Identify which cell holds the provided text, then report its (x, y) central coordinate. 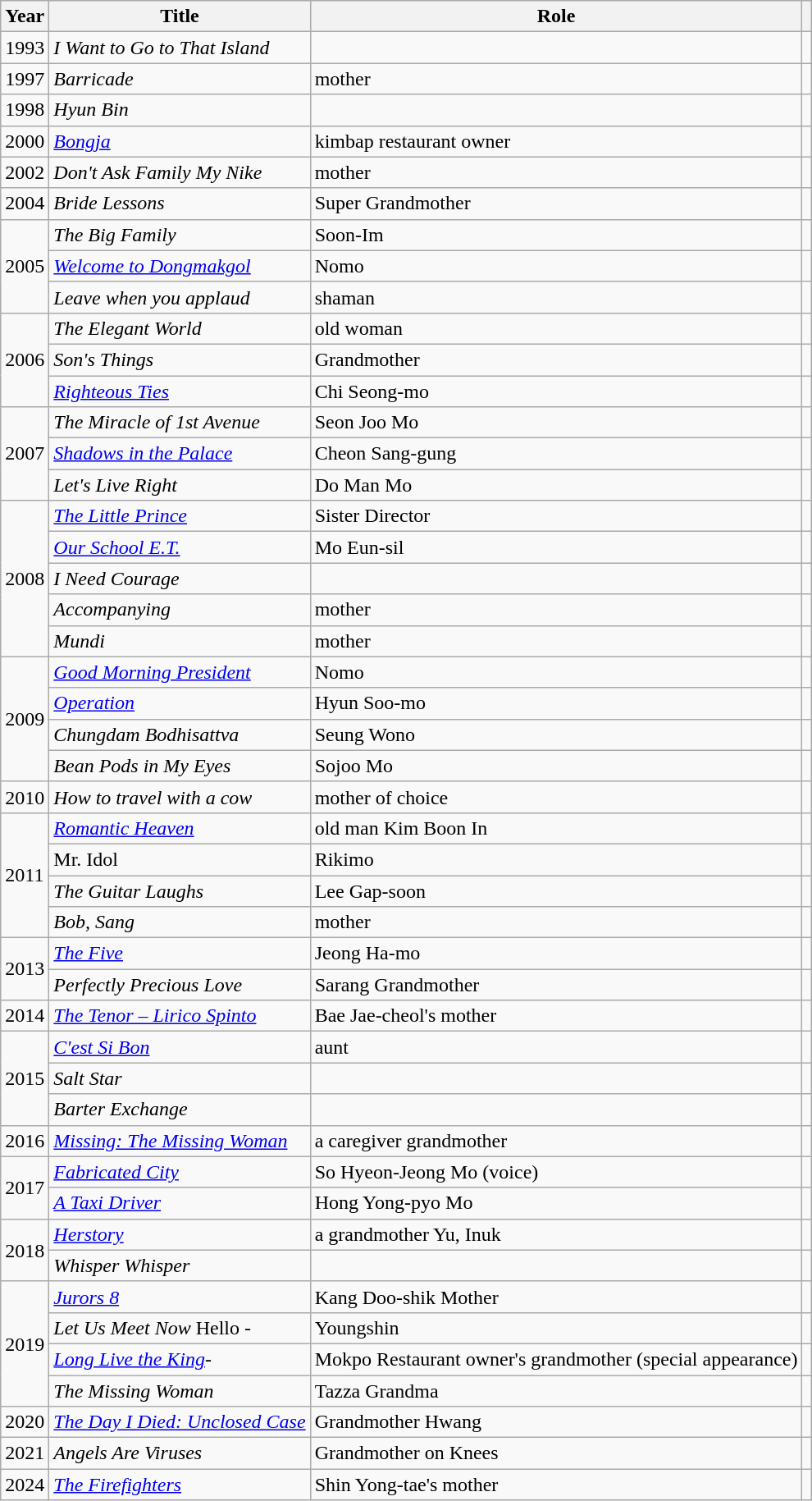
Role (556, 16)
2019 (25, 1343)
Let's Live Right (180, 485)
Sarang Grandmother (556, 985)
Title (180, 16)
2013 (25, 969)
Righteous Ties (180, 391)
Seung Wono (556, 734)
The Day I Died: Unclosed Case (180, 1422)
Good Morning President (180, 672)
2009 (25, 719)
Let Us Meet Now Hello - (180, 1328)
The Big Family (180, 235)
2016 (25, 1141)
2006 (25, 359)
old man Kim Boon In (556, 828)
Youngshin (556, 1328)
Long Live the King- (180, 1359)
Barricade (180, 79)
mother of choice (556, 797)
2015 (25, 1078)
Leave when you applaud (180, 297)
Hyun Bin (180, 110)
The Firefighters (180, 1485)
Romantic Heaven (180, 828)
Bride Lessons (180, 204)
2004 (25, 204)
So Hyeon-Jeong Mo (voice) (556, 1172)
Welcome to Dongmakgol (180, 266)
Barter Exchange (180, 1110)
Bean Pods in My Eyes (180, 766)
C'est Si Bon (180, 1047)
2002 (25, 172)
Mo Eun-sil (556, 547)
Kang Doo-shik Mother (556, 1297)
a grandmother Yu, Inuk (556, 1234)
Operation (180, 703)
Jeong Ha-mo (556, 954)
1998 (25, 110)
2000 (25, 141)
kimbap restaurant owner (556, 141)
Mr. Idol (180, 859)
2008 (25, 579)
Missing: The Missing Woman (180, 1141)
Salt Star (180, 1078)
1997 (25, 79)
2010 (25, 797)
Hyun Soo-mo (556, 703)
Bongja (180, 141)
2021 (25, 1453)
Shin Yong-tae's mother (556, 1485)
Whisper Whisper (180, 1265)
2017 (25, 1188)
Bob, Sang (180, 922)
Seon Joo Mo (556, 423)
2018 (25, 1250)
2007 (25, 454)
The Guitar Laughs (180, 890)
A Taxi Driver (180, 1203)
Tazza Grandma (556, 1391)
Our School E.T. (180, 547)
Cheon Sang-gung (556, 454)
aunt (556, 1047)
shaman (556, 297)
2020 (25, 1422)
old woman (556, 328)
Mundi (180, 641)
Soon-Im (556, 235)
The Missing Woman (180, 1391)
Rikimo (556, 859)
Hong Yong-pyo Mo (556, 1203)
Sister Director (556, 516)
Chi Seong-mo (556, 391)
Grandmother Hwang (556, 1422)
Grandmother (556, 359)
2014 (25, 1016)
The Tenor – Lirico Spinto (180, 1016)
Angels Are Viruses (180, 1453)
a caregiver grandmother (556, 1141)
Chungdam Bodhisattva (180, 734)
2011 (25, 875)
Herstory (180, 1234)
The Elegant World (180, 328)
1993 (25, 48)
2024 (25, 1485)
Shadows in the Palace (180, 454)
Do Man Mo (556, 485)
Super Grandmother (556, 204)
Jurors 8 (180, 1297)
The Five (180, 954)
Sojoo Mo (556, 766)
Fabricated City (180, 1172)
How to travel with a cow (180, 797)
I Want to Go to That Island (180, 48)
Son's Things (180, 359)
Year (25, 16)
The Miracle of 1st Avenue (180, 423)
Lee Gap-soon (556, 890)
The Little Prince (180, 516)
Perfectly Precious Love (180, 985)
Grandmother on Knees (556, 1453)
Accompanying (180, 610)
Bae Jae-cheol's mother (556, 1016)
Don't Ask Family My Nike (180, 172)
I Need Courage (180, 579)
Mokpo Restaurant owner's grandmother (special appearance) (556, 1359)
2005 (25, 266)
